Detect which cell encompasses the target text, then output its [X, Y] center coordinate. 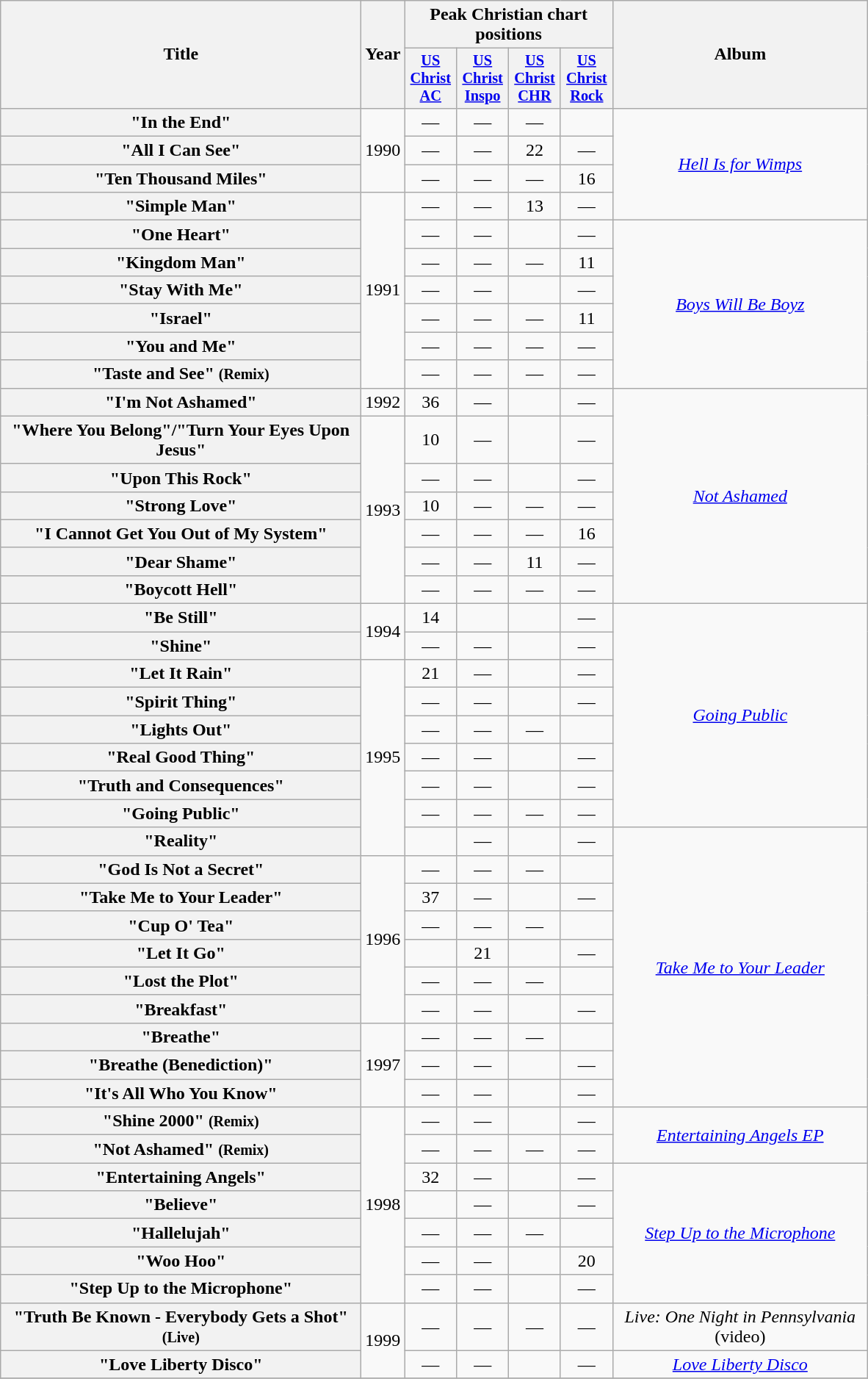
Year [383, 54]
14 [430, 618]
Step Up to the Microphone [740, 1233]
1998 [383, 1205]
"Reality" [181, 841]
1991 [383, 290]
1995 [383, 757]
Not Ashamed [740, 495]
"Real Good Thing" [181, 757]
1990 [383, 150]
"Truth and Consequences" [181, 785]
22 [535, 151]
"Strong Love" [181, 505]
"Woo Hoo" [181, 1261]
"It's All Who You Know" [181, 1093]
USChristCHR [535, 79]
"Where You Belong"/"Turn Your Eyes Upon Jesus" [181, 439]
"Shine" [181, 646]
"Taste and See" (Remix) [181, 374]
1999 [383, 1340]
"You and Me" [181, 346]
"All I Can See" [181, 151]
"Entertaining Angels" [181, 1177]
Album [740, 54]
USChristRock [586, 79]
13 [535, 206]
"Let It Go" [181, 953]
"Cup O' Tea" [181, 925]
"Love Liberty Disco" [181, 1364]
USChristInspo [483, 79]
"Hallelujah" [181, 1233]
37 [430, 897]
"Going Public" [181, 813]
Going Public [740, 716]
1996 [383, 939]
"Ten Thousand Miles" [181, 179]
1994 [383, 632]
Take Me to Your Leader [740, 967]
Title [181, 54]
"In the End" [181, 122]
"Stay With Me" [181, 290]
"Be Still" [181, 618]
Boys Will Be Boyz [740, 304]
"Lights Out" [181, 730]
"One Heart" [181, 234]
36 [430, 402]
"Boycott Hell" [181, 589]
"Believe" [181, 1205]
Love Liberty Disco [740, 1364]
Hell Is for Wimps [740, 164]
"I'm Not Ashamed" [181, 402]
"Lost the Plot" [181, 981]
"Israel" [181, 318]
"Breakfast" [181, 1009]
Peak Christian chart positions [508, 25]
1992 [383, 402]
"I Cannot Get You Out of My System" [181, 533]
20 [586, 1261]
"God Is Not a Secret" [181, 869]
USChristAC [430, 79]
"Take Me to Your Leader" [181, 897]
Live: One Night in Pennsylvania(video) [740, 1327]
"Let It Rain" [181, 674]
"Dear Shame" [181, 561]
1993 [383, 510]
"Spirit Thing" [181, 702]
"Upon This Rock" [181, 478]
"Shine 2000" (Remix) [181, 1121]
"Simple Man" [181, 206]
1997 [383, 1065]
"Breathe" [181, 1037]
"Breathe (Benediction)" [181, 1065]
"Step Up to the Microphone" [181, 1289]
"Not Ashamed" (Remix) [181, 1149]
Entertaining Angels EP [740, 1135]
32 [430, 1177]
"Kingdom Man" [181, 262]
"Truth Be Known - Everybody Gets a Shot" (Live) [181, 1327]
